Capture the cell that displays the provided text and extract its [x, y] central coordinate. 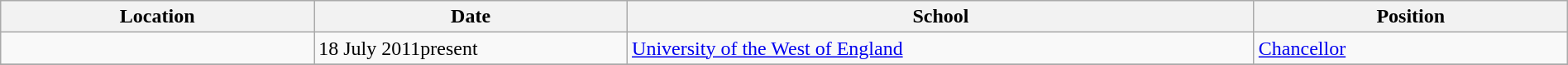
School [941, 17]
University of the West of England [941, 48]
18 July 2011present [471, 48]
Position [1411, 17]
Location [157, 17]
Chancellor [1411, 48]
Date [471, 17]
